Detect which cell encompasses the target text, then output its (x, y) center coordinate. 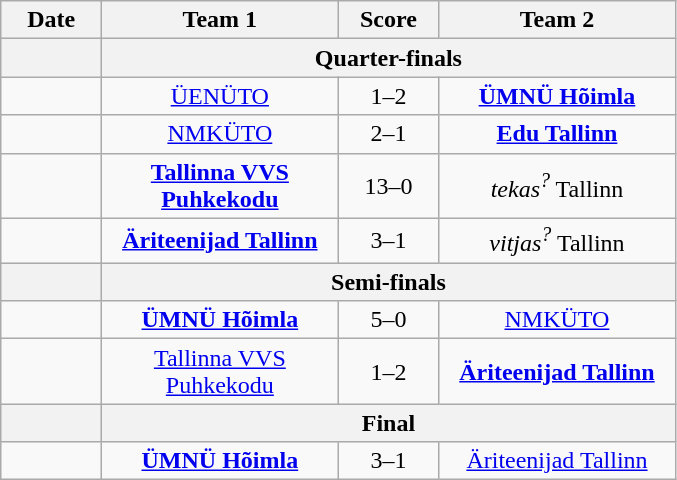
5–0 (388, 320)
2–1 (388, 134)
Date (52, 20)
ÜENÜTO (220, 96)
Team 2 (557, 20)
Score (388, 20)
vitjas? Tallinn (557, 240)
Semi-finals (388, 282)
Edu Tallinn (557, 134)
Team 1 (220, 20)
tekas? Tallinn (557, 186)
Quarter-finals (388, 58)
Final (388, 423)
13–0 (388, 186)
